Return [X, Y] of the center of cell containing provided text 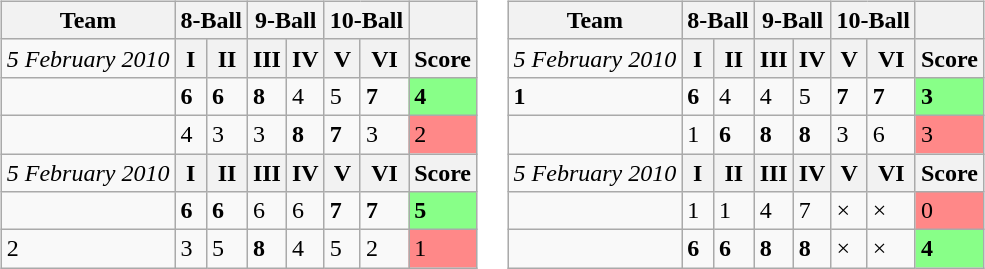
0 [949, 211]
